Extract the (x, y) coordinate from the center of the cell holding the provided text.  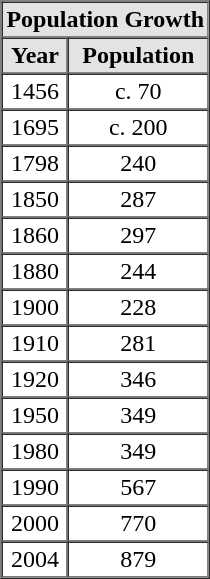
1456 (35, 92)
281 (138, 344)
1798 (35, 164)
228 (138, 308)
1980 (35, 452)
567 (138, 488)
346 (138, 380)
2000 (35, 524)
770 (138, 524)
1850 (35, 200)
1990 (35, 488)
297 (138, 236)
1950 (35, 416)
1900 (35, 308)
c. 70 (138, 92)
240 (138, 164)
1910 (35, 344)
244 (138, 272)
1695 (35, 128)
1860 (35, 236)
Population (138, 56)
879 (138, 560)
Population Growth (106, 20)
287 (138, 200)
Year (35, 56)
2004 (35, 560)
1920 (35, 380)
c. 200 (138, 128)
1880 (35, 272)
